Capture the cell that displays the provided text and extract its (x, y) central coordinate. 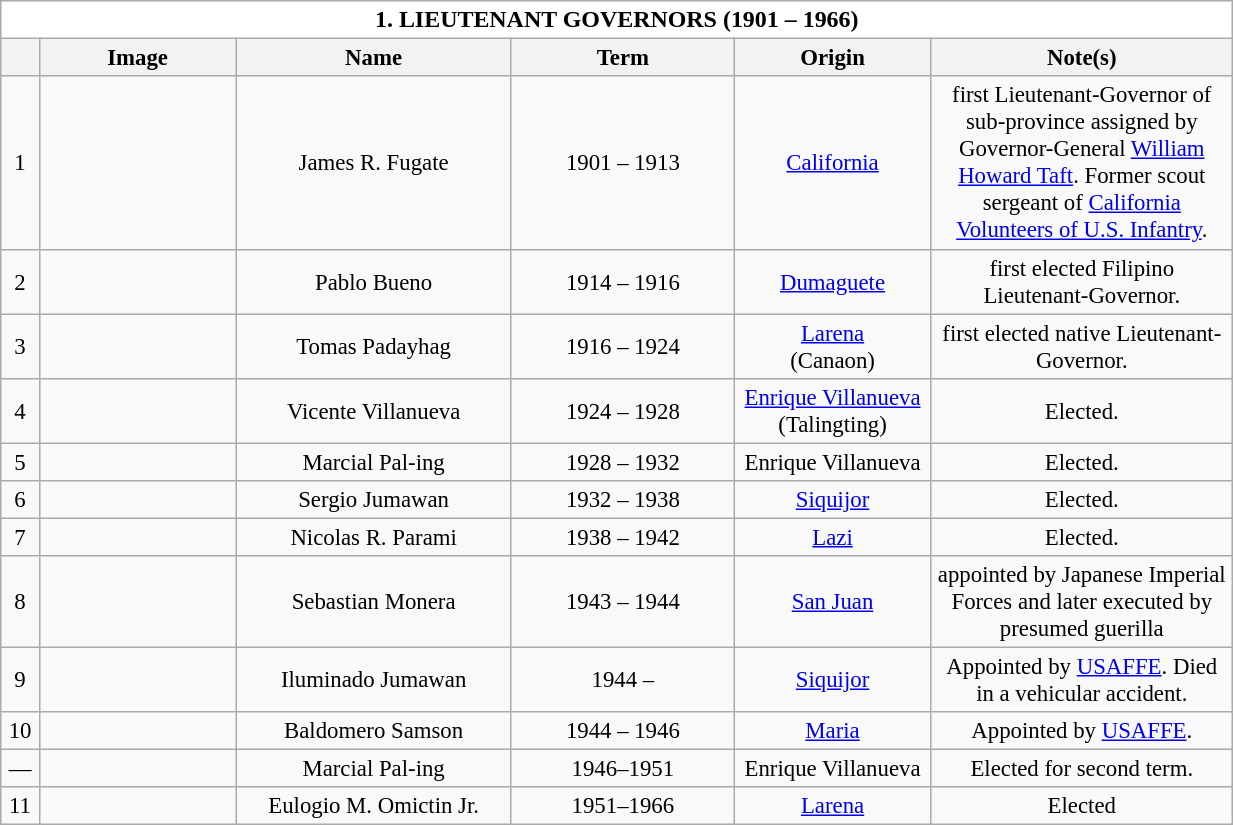
first elected native Lieutenant-Governor. (1082, 346)
1. LIEUTENANT GOVERNORS (1901 – 1966) (617, 20)
10 (20, 731)
San Juan (832, 602)
1944 – (622, 680)
1914 – 1916 (622, 282)
Maria (832, 731)
Elected for second term. (1082, 769)
Note(s) (1082, 58)
8 (20, 602)
5 (20, 462)
James R. Fugate (374, 164)
6 (20, 500)
1951–1966 (622, 806)
1943 – 1944 (622, 602)
appointed by Japanese Imperial Forces and later executed by presumed guerilla (1082, 602)
Dumaguete (832, 282)
1 (20, 164)
Nicolas R. Parami (374, 537)
1946–1951 (622, 769)
Term (622, 58)
first elected Filipino Lieutenant-Governor. (1082, 282)
1944 – 1946 (622, 731)
Baldomero Samson (374, 731)
1901 – 1913 (622, 164)
Vicente Villanueva (374, 410)
Tomas Padayhag (374, 346)
1928 – 1932 (622, 462)
Pablo Bueno (374, 282)
Sergio Jumawan (374, 500)
1932 – 1938 (622, 500)
Sebastian Monera (374, 602)
4 (20, 410)
1916 – 1924 (622, 346)
1924 – 1928 (622, 410)
Enrique Villanueva(Talingting) (832, 410)
Name (374, 58)
Origin (832, 58)
7 (20, 537)
Image (138, 58)
1938 – 1942 (622, 537)
11 (20, 806)
Eulogio M. Omictin Jr. (374, 806)
2 (20, 282)
Larena(Canaon) (832, 346)
Lazi (832, 537)
3 (20, 346)
Elected (1082, 806)
Appointed by USAFFE. Died in a vehicular accident. (1082, 680)
— (20, 769)
Iluminado Jumawan (374, 680)
Appointed by USAFFE. (1082, 731)
California (832, 164)
9 (20, 680)
Larena (832, 806)
